Return (X, Y) of the center of cell containing provided text 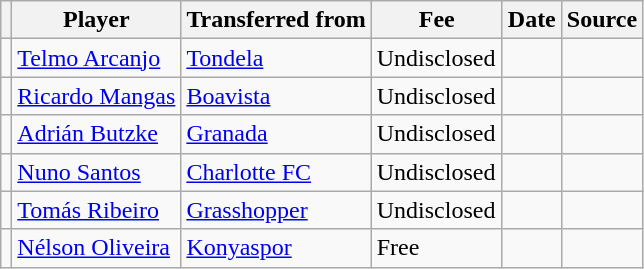
Adrián Butzke (96, 134)
Transferred from (276, 20)
Boavista (276, 96)
Nuno Santos (96, 172)
Fee (436, 20)
Free (436, 248)
Date (532, 20)
Grasshopper (276, 210)
Telmo Arcanjo (96, 58)
Tomás Ribeiro (96, 210)
Tondela (276, 58)
Player (96, 20)
Nélson Oliveira (96, 248)
Source (602, 20)
Konyaspor (276, 248)
Charlotte FC (276, 172)
Granada (276, 134)
Ricardo Mangas (96, 96)
